Provide the (x, y) coordinate of the cell's center where the given text is located.  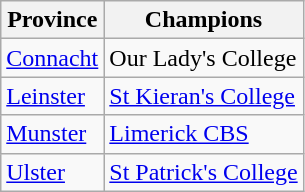
Munster (52, 134)
Province (52, 20)
Leinster (52, 96)
Ulster (52, 172)
St Kieran's College (204, 96)
Our Lady's College (204, 58)
Champions (204, 20)
Connacht (52, 58)
Limerick CBS (204, 134)
St Patrick's College (204, 172)
